Return [X, Y] of the center of cell containing provided text 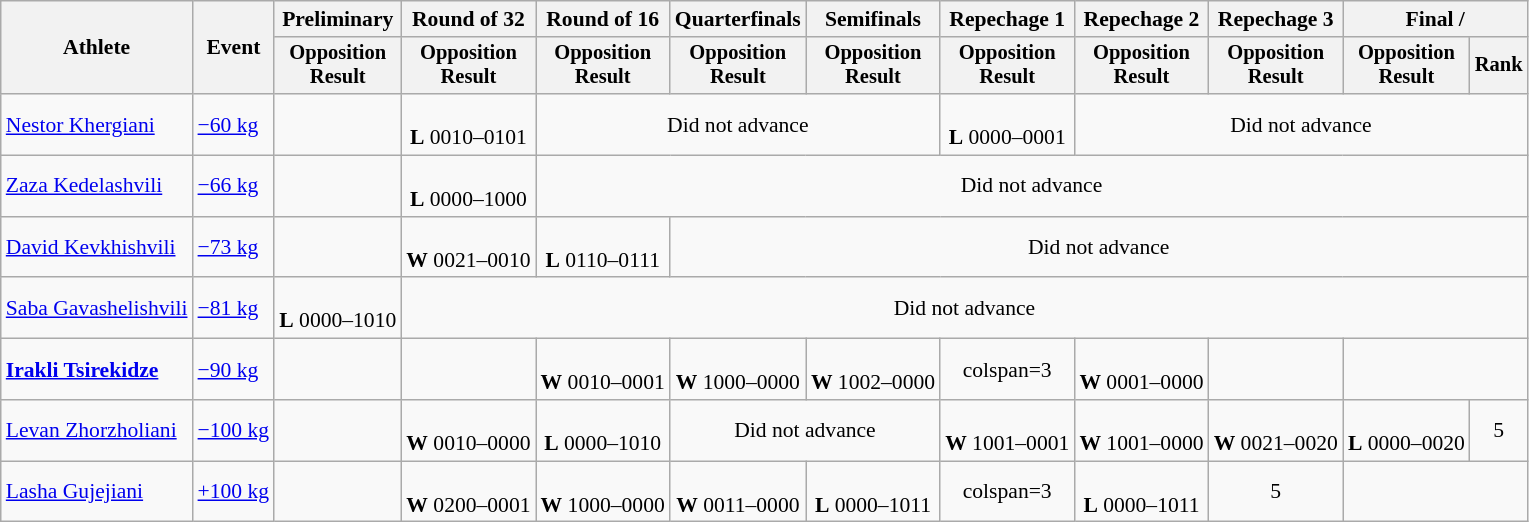
W 1001–0000 [1141, 430]
L 0110–0111 [603, 248]
W 0200–0001 [468, 492]
W 0010–0000 [468, 430]
Levan Zhorzholiani [97, 430]
W 0011–0000 [738, 492]
Nestor Khergiani [97, 124]
Final / [1436, 19]
W 0010–0001 [603, 370]
−81 kg [234, 308]
Repechage 3 [1276, 19]
W 0021–0020 [1276, 430]
−66 kg [234, 186]
Repechage 1 [1007, 19]
−100 kg [234, 430]
Rank [1499, 66]
L 0000–1000 [468, 186]
−60 kg [234, 124]
Irakli Tsirekidze [97, 370]
+100 kg [234, 492]
W 1001–0001 [1007, 430]
Athlete [97, 48]
Quarterfinals [738, 19]
Semifinals [873, 19]
Lasha Gujejiani [97, 492]
Round of 16 [603, 19]
David Kevkhishvili [97, 248]
L 0010–0101 [468, 124]
Preliminary [338, 19]
Saba Gavashelishvili [97, 308]
Zaza Kedelashvili [97, 186]
−90 kg [234, 370]
−73 kg [234, 248]
W 1002–0000 [873, 370]
W 0001–0000 [1141, 370]
W 0021–0010 [468, 248]
L 0000–0020 [1406, 430]
Event [234, 48]
L 0000–0001 [1007, 124]
Round of 32 [468, 19]
Repechage 2 [1141, 19]
